From the cell containing the given text, extract its center point as [x, y] coordinate. 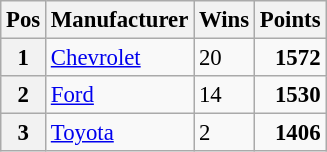
3 [24, 133]
Toyota [120, 133]
Pos [24, 20]
20 [224, 58]
Points [290, 20]
Chevrolet [120, 58]
14 [224, 95]
Wins [224, 20]
1530 [290, 95]
1 [24, 58]
1406 [290, 133]
Manufacturer [120, 20]
1572 [290, 58]
Ford [120, 95]
